Find where the given text appears and provide that cell's center as (x, y) coordinate. 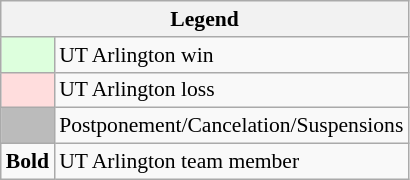
Legend (205, 19)
UT Arlington loss (231, 90)
UT Arlington win (231, 55)
Postponement/Cancelation/Suspensions (231, 126)
UT Arlington team member (231, 162)
Bold (28, 162)
